Search for the cell housing the specified text and yield its [x, y] center coordinate. 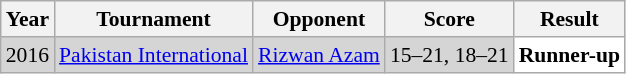
2016 [28, 55]
Result [570, 19]
Opponent [319, 19]
Runner-up [570, 55]
Pakistan International [154, 55]
Score [450, 19]
Year [28, 19]
15–21, 18–21 [450, 55]
Tournament [154, 19]
Rizwan Azam [319, 55]
